Provide the [X, Y] coordinate of the cell's center where the given text is located.  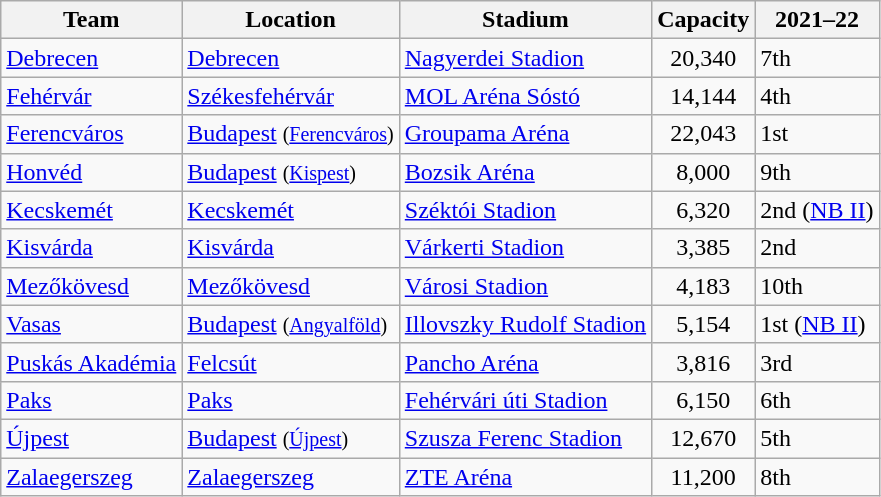
22,043 [704, 134]
Székesfehérvár [290, 96]
Fehérvári úti Stadion [525, 400]
9th [817, 172]
Nagyerdei Stadion [525, 58]
10th [817, 286]
Groupama Aréna [525, 134]
Puskás Akadémia [92, 362]
6,320 [704, 210]
ZTE Aréna [525, 477]
Illovszky Rudolf Stadion [525, 324]
3,385 [704, 248]
Budapest (Újpest) [290, 438]
Location [290, 20]
Team [92, 20]
Honvéd [92, 172]
Bozsik Aréna [525, 172]
1st [817, 134]
2nd (NB II) [817, 210]
4th [817, 96]
3,816 [704, 362]
Széktói Stadion [525, 210]
3rd [817, 362]
Szusza Ferenc Stadion [525, 438]
Újpest [92, 438]
Stadium [525, 20]
6,150 [704, 400]
5th [817, 438]
20,340 [704, 58]
Pancho Aréna [525, 362]
Felcsút [290, 362]
MOL Aréna Sóstó [525, 96]
Budapest (Ferencváros) [290, 134]
5,154 [704, 324]
8,000 [704, 172]
Budapest (Kispest) [290, 172]
Capacity [704, 20]
Vasas [92, 324]
4,183 [704, 286]
2021–22 [817, 20]
6th [817, 400]
Budapest (Angyalföld) [290, 324]
Ferencváros [92, 134]
11,200 [704, 477]
Fehérvár [92, 96]
8th [817, 477]
14,144 [704, 96]
7th [817, 58]
2nd [817, 248]
Városi Stadion [525, 286]
1st (NB II) [817, 324]
12,670 [704, 438]
Várkerti Stadion [525, 248]
